Determine the (x, y) coordinate at the center of the cell enclosing the given text.  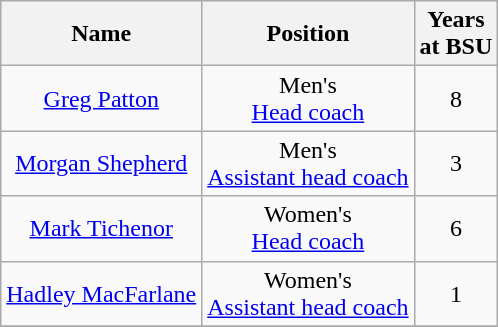
1 (456, 294)
3 (456, 164)
Men's Assistant head coach (308, 164)
6 (456, 228)
Morgan Shepherd (102, 164)
Men's Head coach (308, 98)
Yearsat BSU (456, 34)
Name (102, 34)
Women's Head coach (308, 228)
Position (308, 34)
Mark Tichenor (102, 228)
Greg Patton (102, 98)
8 (456, 98)
Hadley MacFarlane (102, 294)
Women's Assistant head coach (308, 294)
